Pinpoint the cell where the given text exists, returning its [X, Y] midpoint coordinate. 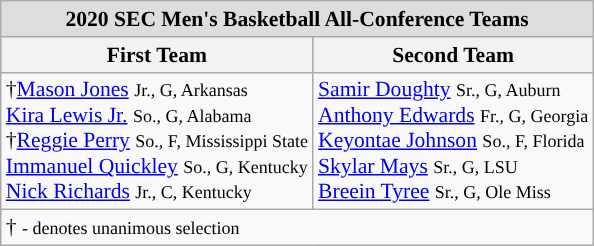
First Team [157, 55]
2020 SEC Men's Basketball All-Conference Teams [297, 19]
Samir Doughty Sr., G, AuburnAnthony Edwards Fr., G, GeorgiaKeyontae Johnson So., F, FloridaSkylar Mays Sr., G, LSUBreein Tyree Sr., G, Ole Miss [453, 141]
† - denotes unanimous selection [297, 228]
Second Team [453, 55]
